Pinpoint the cell where the given text exists, returning its (x, y) midpoint coordinate. 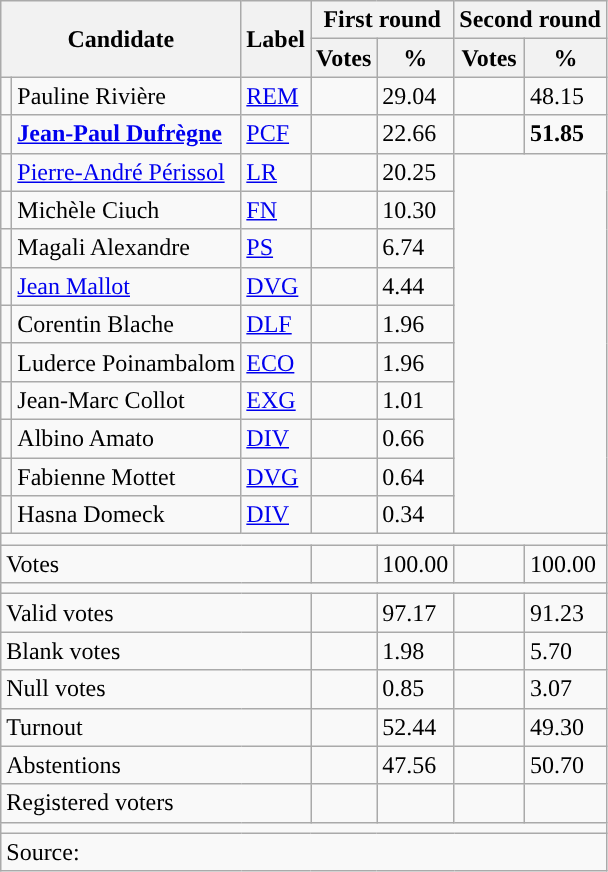
Turnout (156, 727)
Candidate (121, 39)
0.34 (416, 515)
Magali Alexandre (126, 248)
Source: (304, 852)
10.30 (416, 210)
50.70 (565, 765)
ECO (276, 362)
Second round (530, 20)
First round (382, 20)
47.56 (416, 765)
Null votes (156, 689)
Blank votes (156, 651)
97.17 (416, 613)
Jean-Paul Dufrègne (126, 134)
Corentin Blache (126, 324)
48.15 (565, 96)
3.07 (565, 689)
0.66 (416, 438)
20.25 (416, 172)
Pauline Rivière (126, 96)
Luderce Poinambalom (126, 362)
PS (276, 248)
Valid votes (156, 613)
PCF (276, 134)
Pierre-André Périssol (126, 172)
5.70 (565, 651)
1.01 (416, 400)
0.64 (416, 477)
DLF (276, 324)
Albino Amato (126, 438)
Jean-Marc Collot (126, 400)
LR (276, 172)
Label (276, 39)
22.66 (416, 134)
Abstentions (156, 765)
4.44 (416, 286)
0.85 (416, 689)
Jean Mallot (126, 286)
29.04 (416, 96)
1.98 (416, 651)
Registered voters (156, 803)
Michèle Ciuch (126, 210)
REM (276, 96)
Hasna Domeck (126, 515)
49.30 (565, 727)
Fabienne Mottet (126, 477)
EXG (276, 400)
FN (276, 210)
51.85 (565, 134)
6.74 (416, 248)
52.44 (416, 727)
91.23 (565, 613)
